Determine the (X, Y) coordinate at the center of the cell enclosing the given text.  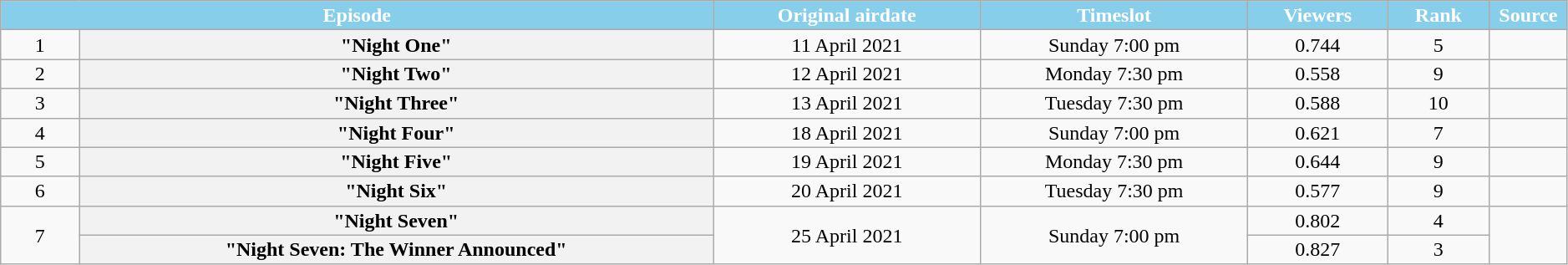
0.644 (1317, 162)
10 (1439, 104)
12 April 2021 (847, 74)
Episode (358, 15)
"Night Four" (396, 132)
11 April 2021 (847, 45)
Rank (1439, 15)
13 April 2021 (847, 104)
18 April 2021 (847, 132)
0.558 (1317, 74)
0.577 (1317, 191)
19 April 2021 (847, 162)
1 (40, 45)
0.802 (1317, 221)
Original airdate (847, 15)
6 (40, 191)
"Night One" (396, 45)
"Night Five" (396, 162)
"Night Two" (396, 74)
"Night Seven" (396, 221)
"Night Six" (396, 191)
2 (40, 74)
"Night Seven: The Winner Announced" (396, 249)
0.744 (1317, 45)
"Night Three" (396, 104)
25 April 2021 (847, 235)
0.827 (1317, 249)
0.621 (1317, 132)
Source (1529, 15)
0.588 (1317, 104)
20 April 2021 (847, 191)
Timeslot (1114, 15)
Viewers (1317, 15)
